Extract the [x, y] coordinate from the center of the cell holding the provided text.  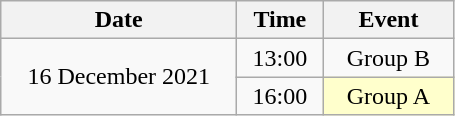
Group B [388, 58]
16 December 2021 [119, 77]
Date [119, 20]
Time [280, 20]
13:00 [280, 58]
16:00 [280, 96]
Group A [388, 96]
Event [388, 20]
